Capture the cell that displays the provided text and extract its [X, Y] central coordinate. 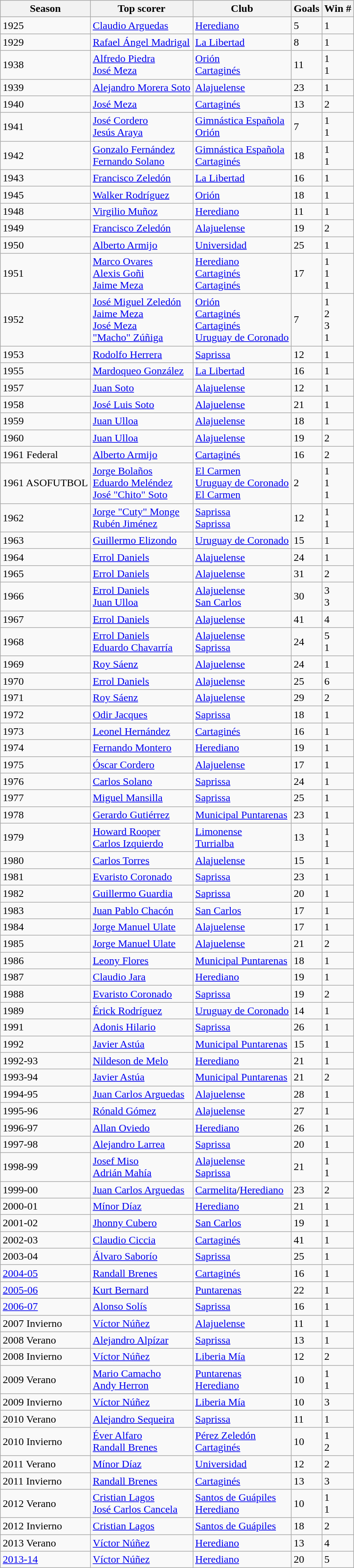
Miguel Mansilla [142, 798]
Gimnástica EspañolaCartaginés [242, 155]
Walker Rodríguez [142, 195]
1972 [46, 715]
1991 [46, 1027]
2003-04 [46, 1257]
Juan Pablo Chacón [142, 910]
Guillermo Guardia [142, 893]
Virgilio Muñoz [142, 211]
Gerardo Gutiérrez [142, 815]
2011 Verano [46, 1464]
Kurt Bernard [142, 1290]
1958 [46, 405]
1978 [46, 815]
Adonis Hilario [142, 1027]
HeredianoCartaginésCartaginés [242, 274]
2005-06 [46, 1290]
1993-94 [46, 1077]
Leony Flores [142, 961]
1962 [46, 517]
14 [307, 1011]
Mario Camacho Andy Herron [142, 1379]
Club [242, 9]
2010 Verano [46, 1419]
2001-02 [46, 1223]
1965 [46, 574]
AlajuelenseSan Carlos [242, 596]
1992-93 [46, 1061]
1994-95 [46, 1094]
1973 [46, 731]
2002-03 [46, 1240]
2013-14 [46, 1560]
El CarmenUruguay de CoronadoEl Carmen [242, 483]
Allan Oviedo [142, 1127]
1998-99 [46, 1167]
Mardoqueo González [142, 371]
Pérez ZeledónCartaginés [242, 1442]
Gonzalo Fernández Fernando Solano [142, 155]
Fernando Montero [142, 748]
31 [307, 574]
OriónCartaginés [242, 65]
1943 [46, 178]
Howard Rooper Carlos Izquierdo [142, 837]
José Cordero Jesús Araya [142, 126]
2009 Invierno [46, 1402]
1987 [46, 977]
Gimnástica EspañolaOrión [242, 126]
2007 Invierno [46, 1323]
Odir Jacques [142, 715]
51 [338, 642]
1997-98 [46, 1144]
Jhonny Cubero [142, 1223]
Alejandro Morera Soto [142, 87]
2000-01 [46, 1207]
2012 Invierno [46, 1526]
22 [307, 1290]
27 [307, 1111]
Santos de GuápilesHerediano [242, 1504]
1986 [46, 961]
SaprissaSaprissa [242, 517]
1950 [46, 245]
José Miguel Zeledón Jaime Meza José Meza "Macho" Zúñiga [142, 320]
1925 [46, 25]
6 [338, 681]
Alejandro Sequeira [142, 1419]
Óscar Cordero [142, 765]
1948 [46, 211]
Alejandro Larrea [142, 1144]
1955 [46, 371]
1968 [46, 642]
1967 [46, 619]
Top scorer [142, 9]
Claudio Jara [142, 977]
1951 [46, 274]
1953 [46, 354]
1957 [46, 388]
1976 [46, 781]
2010 Invierno [46, 1442]
Claudio Arguedas [142, 25]
José Luis Soto [142, 405]
2013 Verano [46, 1543]
Álvaro Saborío [142, 1257]
Errol Daniels Eduardo Chavarría [142, 642]
1960 [46, 438]
1940 [46, 104]
Jorge "Cuty" Monge Rubén Jiménez [142, 517]
1977 [46, 798]
Orión [242, 195]
Win # [338, 9]
1970 [46, 681]
1231 [338, 320]
1985 [46, 944]
1979 [46, 837]
1964 [46, 557]
Santos de Guápiles [242, 1526]
2009 Verano [46, 1379]
1959 [46, 421]
1999-00 [46, 1190]
1945 [46, 195]
Cristian Lagos José Carlos Cancela [142, 1504]
1929 [46, 42]
1988 [46, 994]
Marco Ovares Alexis Goñi Jaime Meza [142, 274]
1949 [46, 228]
2012 Verano [46, 1504]
30 [307, 596]
1995-96 [46, 1111]
1969 [46, 665]
1966 [46, 596]
Nildeson de Melo [142, 1061]
28 [307, 1094]
Alejandro Alpízar [142, 1340]
Cristian Lagos [142, 1526]
1975 [46, 765]
Alonso Solís [142, 1307]
2006-07 [46, 1307]
LimonenseTurrialba [242, 837]
Jorge Bolaños Eduardo Meléndez José "Chito" Soto [142, 483]
2011 Invierno [46, 1481]
Errol Daniels Juan Ulloa [142, 596]
2008 Verano [46, 1340]
1961 Federal [46, 455]
1938 [46, 65]
Puntarenas [242, 1290]
2008 Invierno [46, 1357]
Rafael Ángel Madrigal [142, 42]
1939 [46, 87]
1963 [46, 540]
1982 [46, 893]
1984 [46, 927]
1981 [46, 877]
1952 [46, 320]
PuntarenasHerediano [242, 1379]
1992 [46, 1044]
Carlos Solano [142, 781]
Season [46, 9]
8 [307, 42]
Érick Rodríguez [142, 1011]
Guillermo Elizondo [142, 540]
1941 [46, 126]
Rodolfo Herrera [142, 354]
Carlos Torres [142, 860]
Alfredo Piedra José Meza [142, 65]
Juan Soto [142, 388]
1980 [46, 860]
1974 [46, 748]
29 [307, 698]
Josef Miso Adrián Mahía [142, 1167]
1971 [46, 698]
1989 [46, 1011]
Leonel Hernández [142, 731]
Rónald Gómez [142, 1111]
1942 [46, 155]
1996-97 [46, 1127]
Carmelita/Herediano [242, 1190]
Claudio Ciccia [142, 1240]
OriónCartaginésCartaginésUruguay de Coronado [242, 320]
1961 ASOFUTBOL [46, 483]
1983 [46, 910]
33 [338, 596]
Goals [307, 9]
Éver Alfaro Randall Brenes [142, 1442]
José Meza [142, 104]
2004-05 [46, 1273]
